Detect which cell encompasses the target text, then output its [x, y] center coordinate. 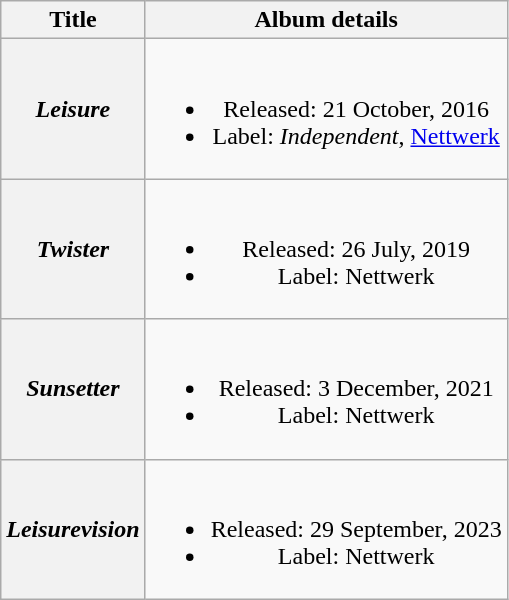
Album details [326, 20]
Title [73, 20]
Released: 21 October, 2016Label: Independent, Nettwerk [326, 109]
Released: 3 December, 2021Label: Nettwerk [326, 389]
Released: 26 July, 2019Label: Nettwerk [326, 249]
Leisure [73, 109]
Sunsetter [73, 389]
Twister [73, 249]
Released: 29 September, 2023Label: Nettwerk [326, 529]
Leisurevision [73, 529]
